For the text-containing cell, return its midpoint in [X, Y] coordinate format. 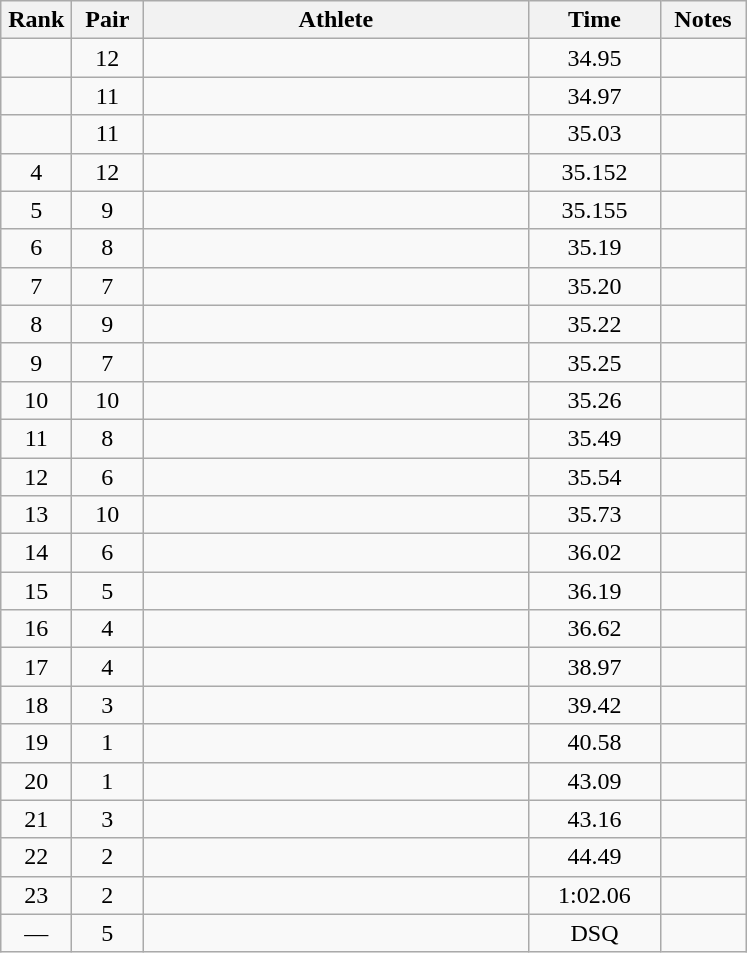
35.19 [594, 248]
Rank [36, 20]
35.152 [594, 172]
Time [594, 20]
20 [36, 781]
36.19 [594, 591]
36.62 [594, 629]
15 [36, 591]
38.97 [594, 667]
Athlete [336, 20]
— [36, 933]
34.95 [594, 58]
44.49 [594, 857]
35.25 [594, 362]
13 [36, 515]
17 [36, 667]
21 [36, 819]
35.20 [594, 286]
DSQ [594, 933]
18 [36, 705]
35.73 [594, 515]
16 [36, 629]
22 [36, 857]
19 [36, 743]
Pair [108, 20]
Notes [703, 20]
35.22 [594, 324]
43.16 [594, 819]
43.09 [594, 781]
39.42 [594, 705]
35.26 [594, 400]
34.97 [594, 96]
1:02.06 [594, 895]
35.49 [594, 438]
36.02 [594, 553]
14 [36, 553]
35.03 [594, 134]
40.58 [594, 743]
23 [36, 895]
35.155 [594, 210]
35.54 [594, 477]
